Locate the cell with the specified text and output its [X, Y] center coordinate. 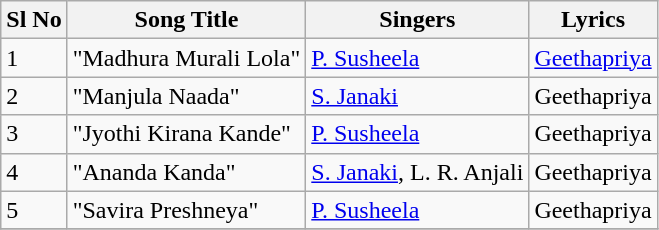
3 [34, 134]
4 [34, 172]
Lyrics [593, 20]
S. Janaki [418, 96]
Song Title [186, 20]
"Manjula Naada" [186, 96]
"Madhura Murali Lola" [186, 58]
S. Janaki, L. R. Anjali [418, 172]
5 [34, 210]
Singers [418, 20]
Sl No [34, 20]
"Jyothi Kirana Kande" [186, 134]
"Savira Preshneya" [186, 210]
"Ananda Kanda" [186, 172]
1 [34, 58]
2 [34, 96]
